Search for the cell housing the specified text and yield its [X, Y] center coordinate. 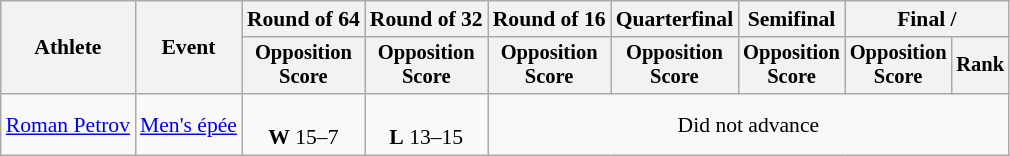
Roman Petrov [68, 124]
Round of 32 [426, 19]
Event [188, 48]
Rank [980, 66]
Semifinal [792, 19]
W 15–7 [304, 124]
Quarterfinal [675, 19]
Athlete [68, 48]
Round of 16 [550, 19]
Round of 64 [304, 19]
L 13–15 [426, 124]
Did not advance [748, 124]
Men's épée [188, 124]
Final / [927, 19]
